From the cell containing the given text, extract its center point as [x, y] coordinate. 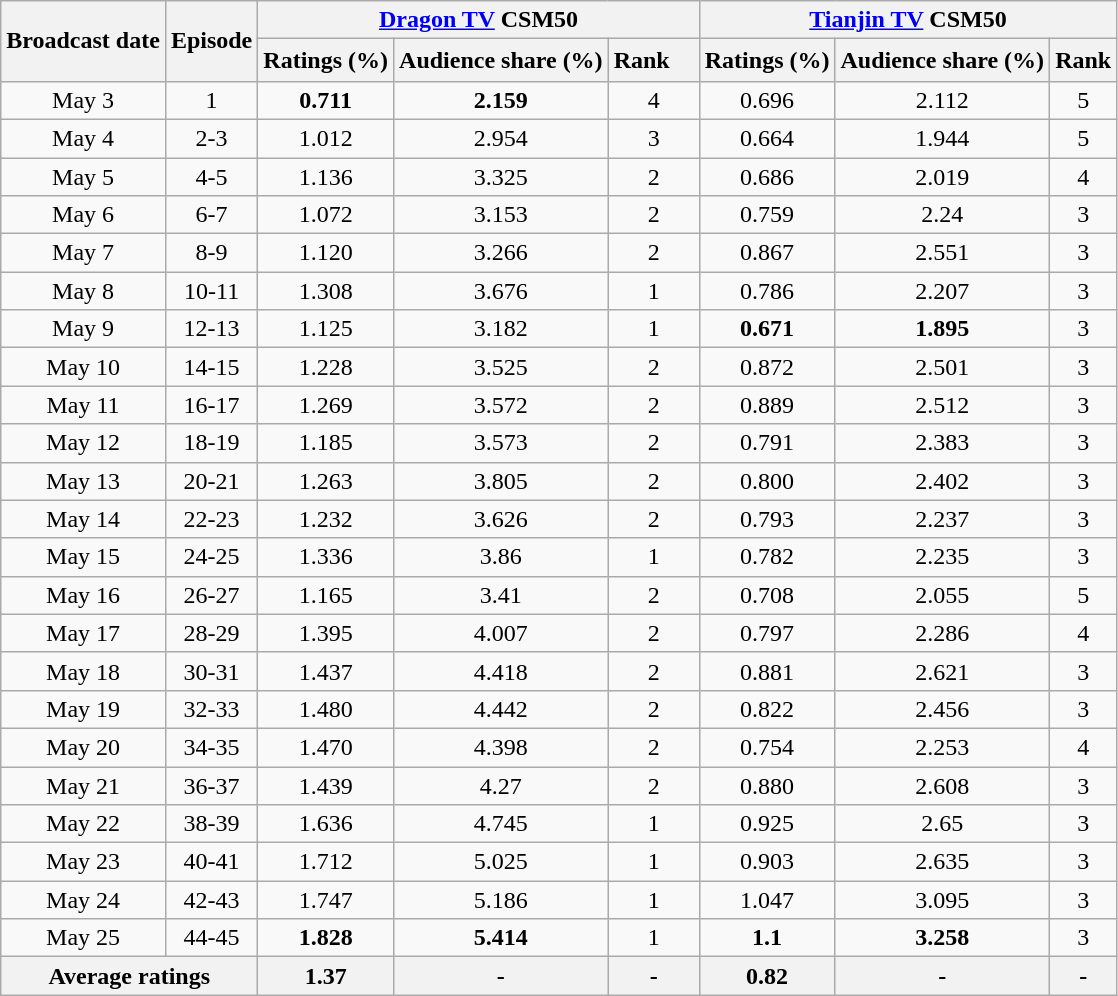
0.925 [767, 824]
8-9 [211, 253]
0.708 [767, 595]
0.822 [767, 709]
36-37 [211, 785]
May 7 [84, 253]
6-7 [211, 215]
May 5 [84, 177]
2.635 [942, 862]
3.266 [502, 253]
2.235 [942, 557]
2.501 [942, 367]
0.867 [767, 253]
1.136 [326, 177]
3.095 [942, 900]
2.621 [942, 671]
2-3 [211, 138]
May 13 [84, 481]
4.27 [502, 785]
1.480 [326, 709]
0.881 [767, 671]
Average ratings [130, 976]
0.889 [767, 405]
3.182 [502, 329]
1.165 [326, 595]
3.258 [942, 938]
2.954 [502, 138]
0.759 [767, 215]
May 18 [84, 671]
14-15 [211, 367]
May 14 [84, 519]
1.120 [326, 253]
24-25 [211, 557]
1.747 [326, 900]
2.019 [942, 177]
3.525 [502, 367]
0.664 [767, 138]
3.86 [502, 557]
4-5 [211, 177]
40-41 [211, 862]
0.872 [767, 367]
1.828 [326, 938]
0.782 [767, 557]
1.636 [326, 824]
3.153 [502, 215]
2.112 [942, 100]
2.055 [942, 595]
5.414 [502, 938]
May 11 [84, 405]
28-29 [211, 633]
May 17 [84, 633]
Broadcast date [84, 42]
3.626 [502, 519]
May 24 [84, 900]
0.880 [767, 785]
1.1 [767, 938]
May 21 [84, 785]
1.125 [326, 329]
May 3 [84, 100]
1.437 [326, 671]
May 25 [84, 938]
May 23 [84, 862]
May 9 [84, 329]
3.325 [502, 177]
May 19 [84, 709]
0.786 [767, 291]
1.712 [326, 862]
1.470 [326, 747]
18-19 [211, 443]
0.671 [767, 329]
2.402 [942, 481]
May 15 [84, 557]
12-13 [211, 329]
2.551 [942, 253]
2.456 [942, 709]
16-17 [211, 405]
38-39 [211, 824]
1.895 [942, 329]
3.676 [502, 291]
1.012 [326, 138]
May 8 [84, 291]
1.047 [767, 900]
May 16 [84, 595]
May 22 [84, 824]
0.686 [767, 177]
20-21 [211, 481]
2.65 [942, 824]
26-27 [211, 595]
1.308 [326, 291]
32-33 [211, 709]
2.237 [942, 519]
May 12 [84, 443]
1.944 [942, 138]
0.82 [767, 976]
1.395 [326, 633]
0.800 [767, 481]
42-43 [211, 900]
10-11 [211, 291]
4.398 [502, 747]
5.186 [502, 900]
May 4 [84, 138]
0.791 [767, 443]
1.439 [326, 785]
0.711 [326, 100]
1.232 [326, 519]
5.025 [502, 862]
0.696 [767, 100]
2.159 [502, 100]
30-31 [211, 671]
2.512 [942, 405]
3.41 [502, 595]
2.207 [942, 291]
4.418 [502, 671]
2.608 [942, 785]
1.072 [326, 215]
44-45 [211, 938]
May 20 [84, 747]
Dragon TV CSM50 [478, 20]
4.007 [502, 633]
2.253 [942, 747]
May 6 [84, 215]
1.185 [326, 443]
34-35 [211, 747]
1.263 [326, 481]
22-23 [211, 519]
3.805 [502, 481]
0.903 [767, 862]
2.24 [942, 215]
0.797 [767, 633]
3.573 [502, 443]
Episode [211, 42]
1.228 [326, 367]
1.336 [326, 557]
3.572 [502, 405]
1.37 [326, 976]
Tianjin TV CSM50 [908, 20]
4.442 [502, 709]
May 10 [84, 367]
2.286 [942, 633]
4.745 [502, 824]
0.793 [767, 519]
1.269 [326, 405]
0.754 [767, 747]
2.383 [942, 443]
